Return (X, Y) of the center of cell containing provided text 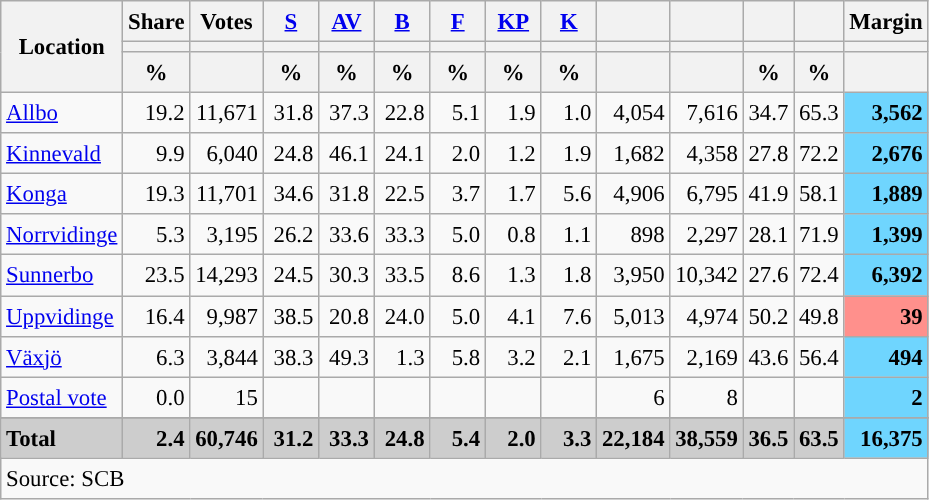
5.8 (458, 356)
33.5 (402, 276)
31.2 (291, 438)
494 (886, 356)
4.1 (513, 316)
49.3 (347, 356)
Sunnerbo (62, 276)
F (458, 22)
33.6 (347, 234)
8.6 (458, 276)
Total (62, 438)
28.1 (768, 234)
24.0 (402, 316)
6,040 (226, 154)
2.1 (569, 356)
24.5 (291, 276)
16,375 (886, 438)
1.2 (513, 154)
4,906 (634, 194)
3,562 (886, 114)
19.2 (156, 114)
Allbo (62, 114)
Share (156, 22)
5.3 (156, 234)
6.3 (156, 356)
10,342 (706, 276)
19.3 (156, 194)
2,297 (706, 234)
46.1 (347, 154)
1,675 (634, 356)
72.4 (819, 276)
30.3 (347, 276)
2,676 (886, 154)
Source: SCB (464, 478)
27.8 (768, 154)
Norrvidinge (62, 234)
6,795 (706, 194)
4,358 (706, 154)
71.9 (819, 234)
0.0 (156, 398)
3,950 (634, 276)
27.6 (768, 276)
36.5 (768, 438)
9.9 (156, 154)
898 (634, 234)
1,682 (634, 154)
20.8 (347, 316)
63.5 (819, 438)
37.3 (347, 114)
7.6 (569, 316)
9,987 (226, 316)
6 (634, 398)
60,746 (226, 438)
5,013 (634, 316)
1.7 (513, 194)
7,616 (706, 114)
1,399 (886, 234)
5.6 (569, 194)
23.5 (156, 276)
39 (886, 316)
Votes (226, 22)
Location (62, 47)
B (402, 22)
22.5 (402, 194)
1.1 (569, 234)
Växjö (62, 356)
2.4 (156, 438)
Uppvidinge (62, 316)
72.2 (819, 154)
24.1 (402, 154)
Postal vote (62, 398)
1.0 (569, 114)
KP (513, 22)
65.3 (819, 114)
8 (706, 398)
0.8 (513, 234)
38.3 (291, 356)
Konga (62, 194)
5.1 (458, 114)
14,293 (226, 276)
1.8 (569, 276)
15 (226, 398)
56.4 (819, 356)
S (291, 22)
Kinnevald (62, 154)
4,054 (634, 114)
K (569, 22)
49.8 (819, 316)
34.7 (768, 114)
22.8 (402, 114)
AV (347, 22)
Margin (886, 22)
6,392 (886, 276)
2,169 (706, 356)
5.4 (458, 438)
3,195 (226, 234)
38,559 (706, 438)
16.4 (156, 316)
11,671 (226, 114)
1,889 (886, 194)
4,974 (706, 316)
38.5 (291, 316)
11,701 (226, 194)
3.7 (458, 194)
34.6 (291, 194)
3,844 (226, 356)
3.2 (513, 356)
26.2 (291, 234)
3.3 (569, 438)
41.9 (768, 194)
50.2 (768, 316)
22,184 (634, 438)
58.1 (819, 194)
43.6 (768, 356)
2 (886, 398)
